For the text-containing cell, return its midpoint in (x, y) coordinate format. 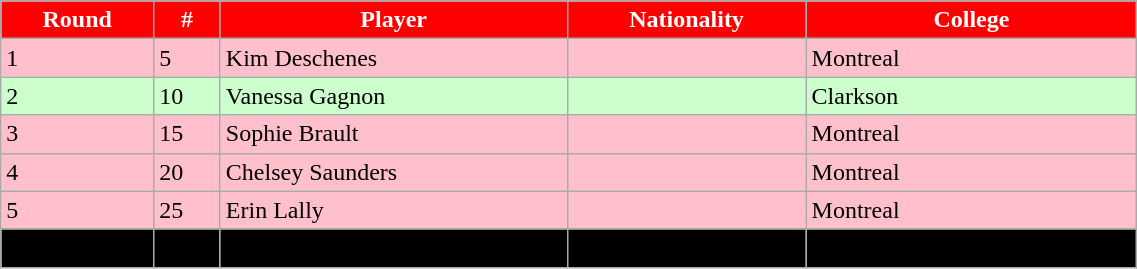
# (188, 20)
Chelsey Saunders (394, 172)
10 (188, 96)
Erin Lally (394, 210)
Sydney Aveson (394, 248)
Kim Deschenes (394, 58)
25 (188, 210)
Plattsburgh State (972, 248)
2 (78, 96)
Player (394, 20)
Round (78, 20)
Vanessa Gagnon (394, 96)
20 (188, 172)
Clarkson (972, 96)
6 (78, 248)
4 (78, 172)
1 (78, 58)
College (972, 20)
Sophie Brault (394, 134)
30 (188, 248)
15 (188, 134)
Nationality (686, 20)
3 (78, 134)
